Output the (X, Y) coordinate of the center of the cell containing the given text.  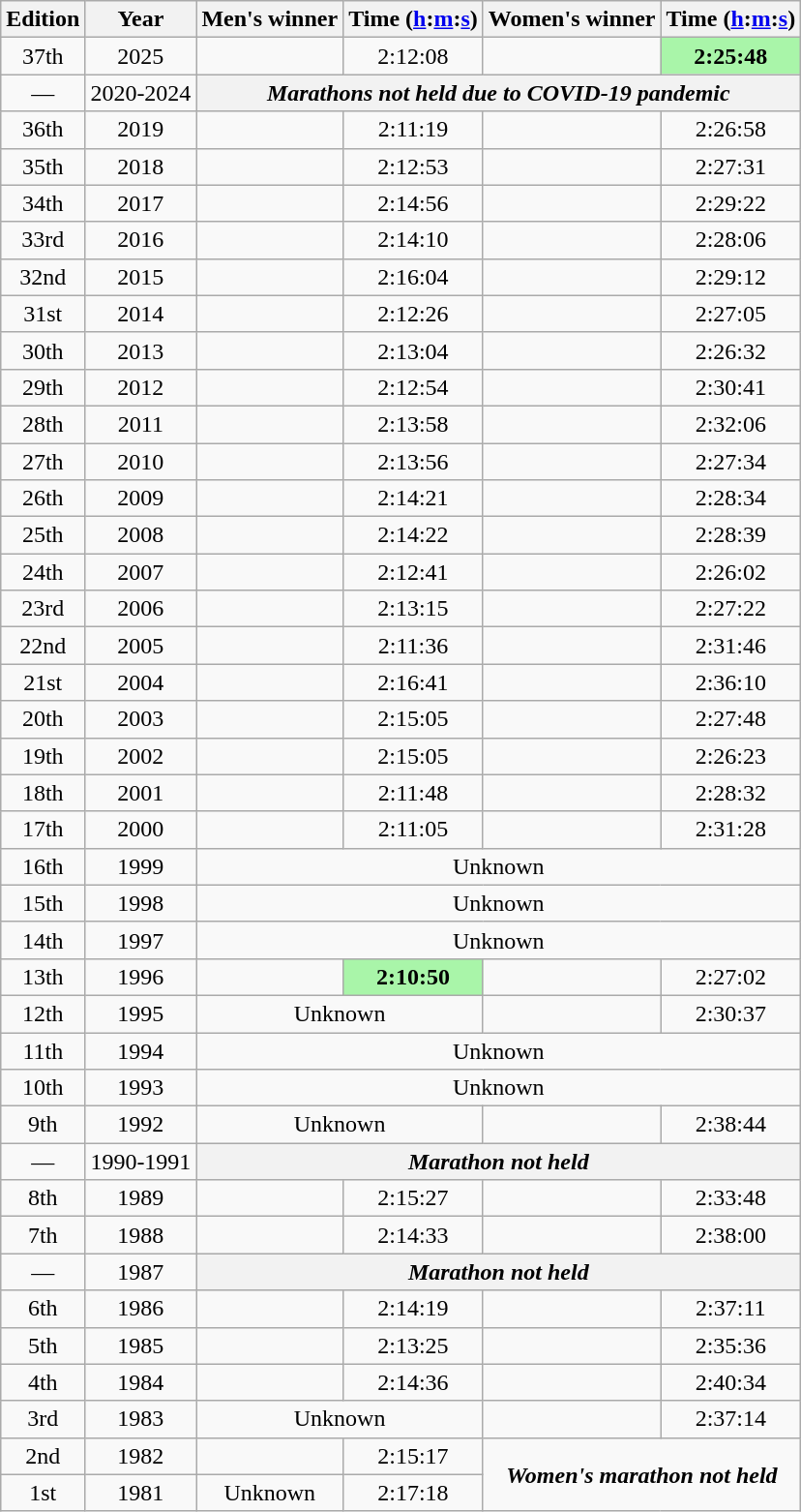
2:31:46 (731, 646)
2:13:25 (414, 1346)
2:37:11 (731, 1309)
1995 (141, 1013)
Marathons not held due to COVID-19 pandemic (499, 93)
1984 (141, 1382)
2014 (141, 314)
2:40:34 (731, 1382)
2:29:12 (731, 277)
2005 (141, 646)
2:10:50 (414, 977)
2:13:58 (414, 424)
2:30:37 (731, 1013)
2000 (141, 830)
11th (43, 1050)
2:12:54 (414, 387)
31st (43, 314)
2:38:44 (731, 1125)
2:26:02 (731, 572)
2:14:19 (414, 1309)
20th (43, 719)
2018 (141, 166)
2:14:33 (414, 1235)
2:14:21 (414, 499)
2:27:05 (731, 314)
2:16:41 (414, 682)
2:37:14 (731, 1419)
14th (43, 940)
10th (43, 1088)
29th (43, 387)
2:26:23 (731, 756)
2:11:48 (414, 793)
2010 (141, 462)
2:14:10 (414, 240)
21st (43, 682)
2001 (141, 793)
2:11:19 (414, 130)
6th (43, 1309)
1994 (141, 1050)
37th (43, 56)
2:33:48 (731, 1198)
2015 (141, 277)
2:26:32 (731, 350)
1992 (141, 1125)
2017 (141, 203)
2004 (141, 682)
2016 (141, 240)
2002 (141, 756)
2:38:00 (731, 1235)
2:13:56 (414, 462)
2:14:56 (414, 203)
2:11:05 (414, 830)
1996 (141, 977)
1985 (141, 1346)
1990-1991 (141, 1162)
28th (43, 424)
2:28:34 (731, 499)
12th (43, 1013)
2:12:26 (414, 314)
1998 (141, 903)
2:28:39 (731, 535)
2:30:41 (731, 387)
Women's winner (572, 19)
18th (43, 793)
2:27:31 (731, 166)
2:14:36 (414, 1382)
2:13:04 (414, 350)
7th (43, 1235)
34th (43, 203)
26th (43, 499)
2:17:18 (414, 1493)
Edition (43, 19)
2020-2024 (141, 93)
1986 (141, 1309)
9th (43, 1125)
2:27:34 (731, 462)
2:31:28 (731, 830)
17th (43, 830)
8th (43, 1198)
24th (43, 572)
2:32:06 (731, 424)
1997 (141, 940)
23rd (43, 609)
2:13:15 (414, 609)
27th (43, 462)
2:12:53 (414, 166)
2:29:22 (731, 203)
32nd (43, 277)
2:27:02 (731, 977)
1987 (141, 1272)
2008 (141, 535)
2011 (141, 424)
2:12:08 (414, 56)
16th (43, 866)
2:12:41 (414, 572)
33rd (43, 240)
1981 (141, 1493)
2003 (141, 719)
Women's marathon not held (641, 1474)
2:25:48 (731, 56)
2nd (43, 1456)
2013 (141, 350)
2025 (141, 56)
2:15:17 (414, 1456)
2006 (141, 609)
1999 (141, 866)
2:26:58 (731, 130)
5th (43, 1346)
15th (43, 903)
3rd (43, 1419)
4th (43, 1382)
1983 (141, 1419)
Year (141, 19)
2:16:04 (414, 277)
2:11:36 (414, 646)
2:27:48 (731, 719)
2:35:36 (731, 1346)
2:27:22 (731, 609)
2007 (141, 572)
2:28:06 (731, 240)
2019 (141, 130)
1988 (141, 1235)
2:36:10 (731, 682)
2009 (141, 499)
36th (43, 130)
1982 (141, 1456)
30th (43, 350)
2:15:27 (414, 1198)
1993 (141, 1088)
13th (43, 977)
2012 (141, 387)
2:28:32 (731, 793)
22nd (43, 646)
1st (43, 1493)
19th (43, 756)
25th (43, 535)
2:14:22 (414, 535)
1989 (141, 1198)
35th (43, 166)
Men's winner (270, 19)
